From the cell containing the given text, extract its center point as [x, y] coordinate. 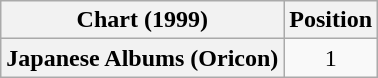
Japanese Albums (Oricon) [142, 58]
1 [331, 58]
Chart (1999) [142, 20]
Position [331, 20]
